Determine the (x, y) coordinate at the center of the cell enclosing the given text.  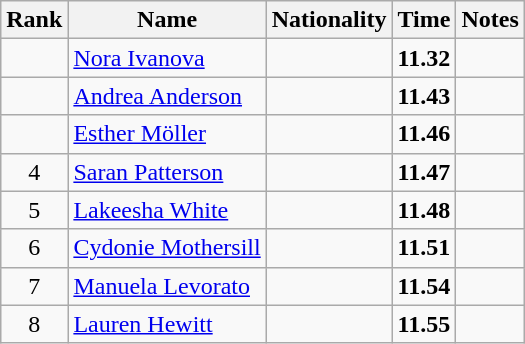
Notes (490, 20)
11.43 (424, 96)
Esther Möller (167, 134)
7 (34, 286)
Nationality (329, 20)
4 (34, 172)
Nora Ivanova (167, 58)
11.54 (424, 286)
Cydonie Mothersill (167, 248)
Saran Patterson (167, 172)
6 (34, 248)
11.48 (424, 210)
11.32 (424, 58)
Name (167, 20)
Rank (34, 20)
5 (34, 210)
Lauren Hewitt (167, 324)
11.47 (424, 172)
Manuela Levorato (167, 286)
11.55 (424, 324)
8 (34, 324)
11.51 (424, 248)
Time (424, 20)
11.46 (424, 134)
Andrea Anderson (167, 96)
Lakeesha White (167, 210)
